Return (x, y) of the center of cell containing provided text 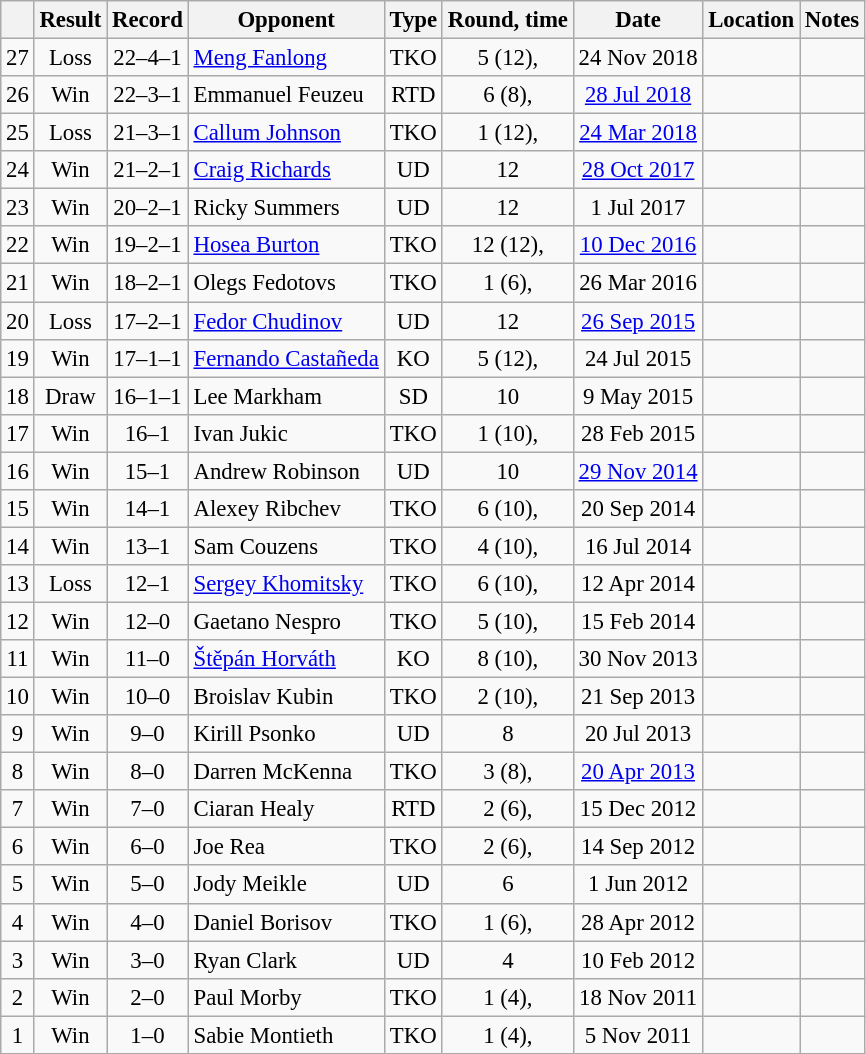
Broislav Kubin (286, 697)
10–0 (148, 697)
13–1 (148, 546)
5–0 (148, 885)
1–0 (148, 1035)
18 (18, 396)
14 Sep 2012 (638, 847)
Record (148, 20)
Darren McKenna (286, 772)
6 (8), (508, 95)
Fernando Castañeda (286, 358)
Meng Fanlong (286, 58)
21 Sep 2013 (638, 697)
16 Jul 2014 (638, 546)
13 (18, 584)
22 (18, 245)
Craig Richards (286, 170)
21–3–1 (148, 133)
Sergey Khomitsky (286, 584)
23 (18, 208)
7 (18, 809)
17–1–1 (148, 358)
10 Feb 2012 (638, 960)
1 Jul 2017 (638, 208)
16–1 (148, 433)
24 Jul 2015 (638, 358)
20 Sep 2014 (638, 509)
1 Jun 2012 (638, 885)
9 May 2015 (638, 396)
15 Dec 2012 (638, 809)
26 Mar 2016 (638, 283)
1 (10), (508, 433)
Andrew Robinson (286, 471)
2–0 (148, 997)
17 (18, 433)
21–2–1 (148, 170)
5 (18, 885)
24 Nov 2018 (638, 58)
28 Jul 2018 (638, 95)
3 (8), (508, 772)
Gaetano Nespro (286, 621)
9–0 (148, 734)
12–0 (148, 621)
15 Feb 2014 (638, 621)
Ryan Clark (286, 960)
28 Oct 2017 (638, 170)
1 (18, 1035)
8 (10), (508, 659)
SD (413, 396)
Opponent (286, 20)
25 (18, 133)
5 (10), (508, 621)
28 Feb 2015 (638, 433)
4 (10), (508, 546)
Result (70, 20)
Joe Rea (286, 847)
28 Apr 2012 (638, 922)
15 (18, 509)
6–0 (148, 847)
Type (413, 20)
18 Nov 2011 (638, 997)
Olegs Fedotovs (286, 283)
24 (18, 170)
Jody Meikle (286, 885)
Paul Morby (286, 997)
Ciaran Healy (286, 809)
20 Jul 2013 (638, 734)
17–2–1 (148, 321)
Date (638, 20)
Ivan Jukic (286, 433)
Sam Couzens (286, 546)
Sabie Montieth (286, 1035)
4–0 (148, 922)
11–0 (148, 659)
9 (18, 734)
Hosea Burton (286, 245)
20 Apr 2013 (638, 772)
20–2–1 (148, 208)
20 (18, 321)
Emmanuel Feuzeu (286, 95)
14–1 (148, 509)
22–3–1 (148, 95)
22–4–1 (148, 58)
7–0 (148, 809)
14 (18, 546)
18–2–1 (148, 283)
3 (18, 960)
12 Apr 2014 (638, 584)
Fedor Chudinov (286, 321)
29 Nov 2014 (638, 471)
Daniel Borisov (286, 922)
10 Dec 2016 (638, 245)
8–0 (148, 772)
27 (18, 58)
Draw (70, 396)
26 Sep 2015 (638, 321)
16–1–1 (148, 396)
2 (18, 997)
Callum Johnson (286, 133)
11 (18, 659)
2 (10), (508, 697)
Round, time (508, 20)
Kirill Psonko (286, 734)
12–1 (148, 584)
3–0 (148, 960)
Lee Markham (286, 396)
12 (12), (508, 245)
19 (18, 358)
Location (752, 20)
24 Mar 2018 (638, 133)
1 (12), (508, 133)
30 Nov 2013 (638, 659)
26 (18, 95)
Alexey Ribchev (286, 509)
Štěpán Horváth (286, 659)
19–2–1 (148, 245)
16 (18, 471)
Ricky Summers (286, 208)
21 (18, 283)
5 Nov 2011 (638, 1035)
15–1 (148, 471)
Notes (832, 20)
